Find where the given text appears and provide that cell's center as (X, Y) coordinate. 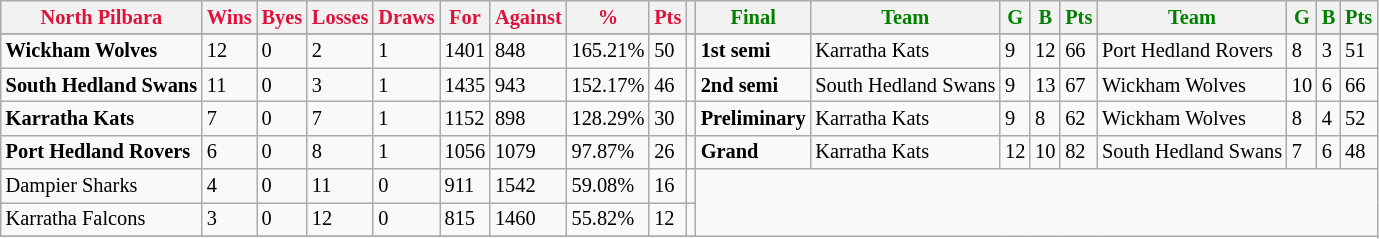
Wins (230, 17)
Dampier Sharks (102, 186)
48 (1358, 152)
815 (465, 219)
1152 (465, 118)
898 (528, 118)
52 (1358, 118)
1542 (528, 186)
55.82% (608, 219)
North Pilbara (102, 17)
50 (668, 51)
Losses (340, 17)
2nd semi (754, 85)
Final (754, 17)
46 (668, 85)
Byes (282, 17)
Grand (754, 152)
152.17% (608, 85)
26 (668, 152)
82 (1078, 152)
13 (1045, 85)
128.29% (608, 118)
97.87% (608, 152)
% (608, 17)
911 (465, 186)
1079 (528, 152)
Draws (406, 17)
2 (340, 51)
1401 (465, 51)
67 (1078, 85)
Preliminary (754, 118)
1435 (465, 85)
1056 (465, 152)
1460 (528, 219)
943 (528, 85)
59.08% (608, 186)
51 (1358, 51)
Karratha Falcons (102, 219)
848 (528, 51)
1st semi (754, 51)
30 (668, 118)
For (465, 17)
165.21% (608, 51)
16 (668, 186)
Against (528, 17)
62 (1078, 118)
